Provide the [x, y] coordinate of the cell's center where the given text is located.  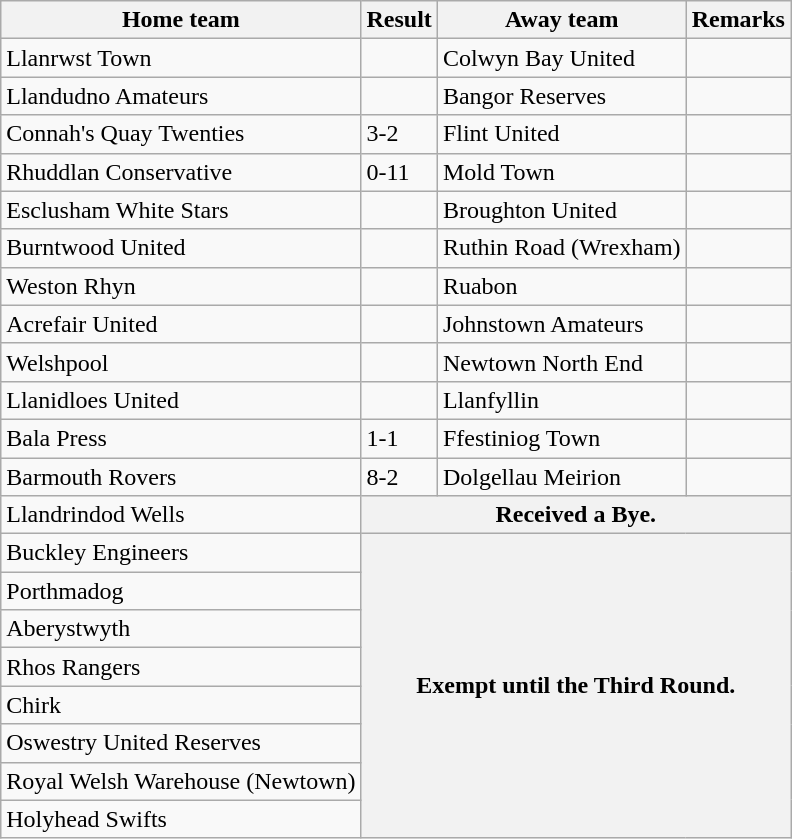
Llanrwst Town [181, 58]
Rhos Rangers [181, 667]
Esclusham White Stars [181, 210]
Newtown North End [562, 362]
Llanfyllin [562, 400]
Exempt until the Third Round. [576, 686]
Llandudno Amateurs [181, 96]
Burntwood United [181, 248]
Result [399, 20]
Received a Bye. [576, 515]
Weston Rhyn [181, 286]
Barmouth Rovers [181, 477]
Porthmadog [181, 591]
Aberystwyth [181, 629]
Remarks [738, 20]
Away team [562, 20]
Rhuddlan Conservative [181, 172]
Mold Town [562, 172]
Ruthin Road (Wrexham) [562, 248]
Broughton United [562, 210]
Oswestry United Reserves [181, 743]
Acrefair United [181, 324]
Colwyn Bay United [562, 58]
Ffestiniog Town [562, 438]
Chirk [181, 705]
Llanidloes United [181, 400]
Connah's Quay Twenties [181, 134]
3-2 [399, 134]
Ruabon [562, 286]
Llandrindod Wells [181, 515]
Buckley Engineers [181, 553]
Bala Press [181, 438]
0-11 [399, 172]
Flint United [562, 134]
Royal Welsh Warehouse (Newtown) [181, 781]
Holyhead Swifts [181, 819]
Welshpool [181, 362]
1-1 [399, 438]
Home team [181, 20]
Dolgellau Meirion [562, 477]
Bangor Reserves [562, 96]
8-2 [399, 477]
Johnstown Amateurs [562, 324]
